Identify which cell holds the provided text, then report its (x, y) central coordinate. 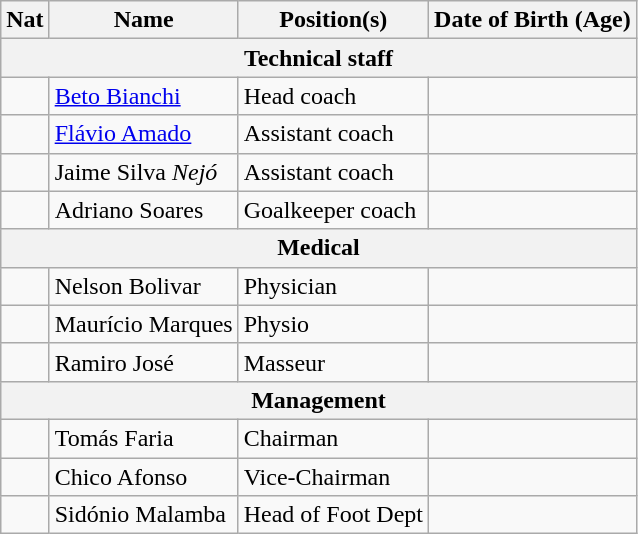
Maurício Marques (144, 324)
Physician (333, 286)
Head of Foot Dept (333, 515)
Medical (318, 248)
Flávio Amado (144, 134)
Nelson Bolivar (144, 286)
Goalkeeper coach (333, 210)
Date of Birth (Age) (533, 20)
Chico Afonso (144, 477)
Ramiro José (144, 362)
Masseur (333, 362)
Position(s) (333, 20)
Head coach (333, 96)
Name (144, 20)
Jaime Silva Nejó (144, 172)
Management (318, 400)
Sidónio Malamba (144, 515)
Beto Bianchi (144, 96)
Chairman (333, 438)
Technical staff (318, 58)
Vice-Chairman (333, 477)
Tomás Faria (144, 438)
Physio (333, 324)
Adriano Soares (144, 210)
Nat (25, 20)
